From the cell containing the given text, extract its center point as (x, y) coordinate. 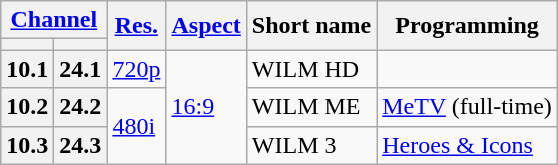
Aspect (206, 26)
MeTV (full-time) (468, 107)
WILM HD (311, 69)
720p (136, 69)
WILM 3 (311, 145)
24.2 (80, 107)
10.3 (28, 145)
Short name (311, 26)
Channel (54, 20)
24.3 (80, 145)
10.2 (28, 107)
Heroes & Icons (468, 145)
24.1 (80, 69)
16:9 (206, 107)
Programming (468, 26)
Res. (136, 26)
10.1 (28, 69)
480i (136, 126)
WILM ME (311, 107)
